Extract the (X, Y) coordinate from the center of the cell holding the provided text.  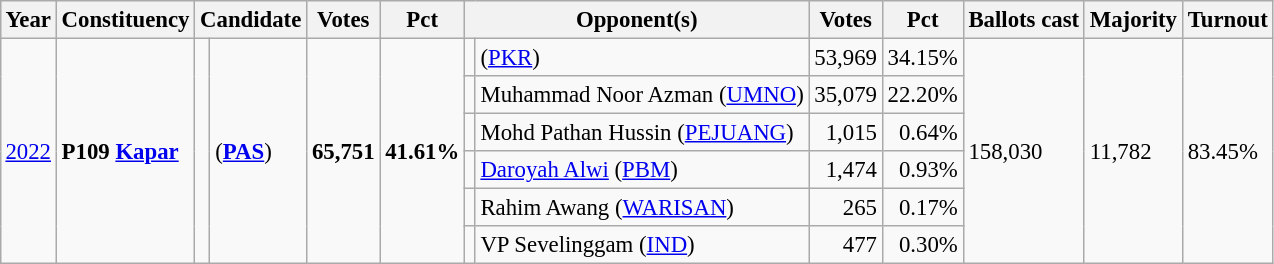
1,015 (846, 133)
35,079 (846, 95)
0.30% (922, 245)
(PKR) (642, 57)
53,969 (846, 57)
1,474 (846, 170)
Muhammad Noor Azman (UMNO) (642, 95)
83.45% (1228, 151)
Mohd Pathan Hussin (PEJUANG) (642, 133)
0.17% (922, 208)
Year (28, 20)
(PAS) (258, 151)
Majority (1133, 20)
158,030 (1024, 151)
2022 (28, 151)
P109 Kapar (125, 151)
Opponent(s) (636, 20)
34.15% (922, 57)
265 (846, 208)
Rahim Awang (WARISAN) (642, 208)
0.64% (922, 133)
Candidate (251, 20)
477 (846, 245)
41.61% (422, 151)
Turnout (1228, 20)
Constituency (125, 20)
0.93% (922, 170)
22.20% (922, 95)
Ballots cast (1024, 20)
11,782 (1133, 151)
65,751 (344, 151)
VP Sevelinggam (IND) (642, 245)
Daroyah Alwi (PBM) (642, 170)
